Scan for the cell matching the given text and deliver its (x, y) coordinate at center. 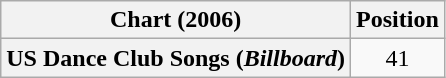
Chart (2006) (176, 20)
Position (398, 20)
41 (398, 58)
US Dance Club Songs (Billboard) (176, 58)
